Determine the [x, y] coordinate at the center of the cell enclosing the given text.  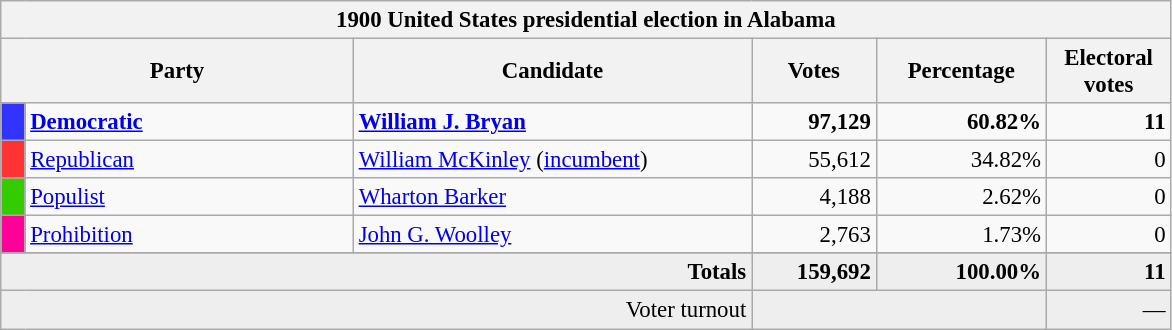
John G. Woolley [552, 235]
2.62% [961, 197]
1900 United States presidential election in Alabama [586, 20]
Prohibition [189, 235]
Candidate [552, 72]
100.00% [961, 273]
Totals [376, 273]
2,763 [814, 235]
55,612 [814, 160]
1.73% [961, 235]
— [1108, 310]
Democratic [189, 122]
William McKinley (incumbent) [552, 160]
97,129 [814, 122]
Populist [189, 197]
Percentage [961, 72]
4,188 [814, 197]
159,692 [814, 273]
William J. Bryan [552, 122]
60.82% [961, 122]
Votes [814, 72]
34.82% [961, 160]
Republican [189, 160]
Wharton Barker [552, 197]
Party [178, 72]
Voter turnout [376, 310]
Electoral votes [1108, 72]
